For the text-containing cell, return its midpoint in (x, y) coordinate format. 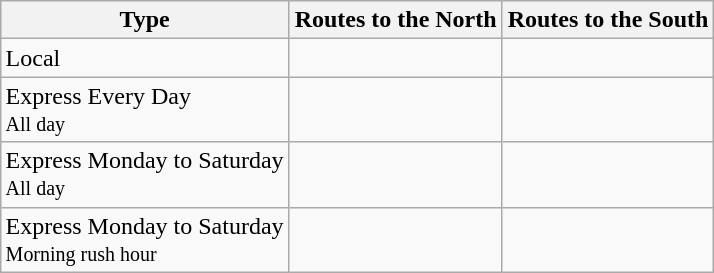
Local (144, 58)
Express Monday to Saturday All day (144, 174)
Express Every Day All day (144, 110)
Routes to the North (396, 20)
Type (144, 20)
Routes to the South (608, 20)
Express Monday to Saturday Morning rush hour (144, 240)
